Search for the cell housing the specified text and yield its (X, Y) center coordinate. 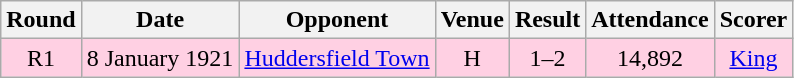
Attendance (650, 20)
1–2 (547, 58)
8 January 1921 (160, 58)
Round (41, 20)
Opponent (337, 20)
Date (160, 20)
Result (547, 20)
Venue (472, 20)
14,892 (650, 58)
R1 (41, 58)
H (472, 58)
Scorer (754, 20)
Huddersfield Town (337, 58)
King (754, 58)
